Find where the given text appears and provide that cell's center as [x, y] coordinate. 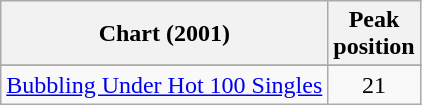
Peakposition [374, 34]
21 [374, 85]
Chart (2001) [164, 34]
Bubbling Under Hot 100 Singles [164, 85]
